From the cell containing the given text, extract its center point as [x, y] coordinate. 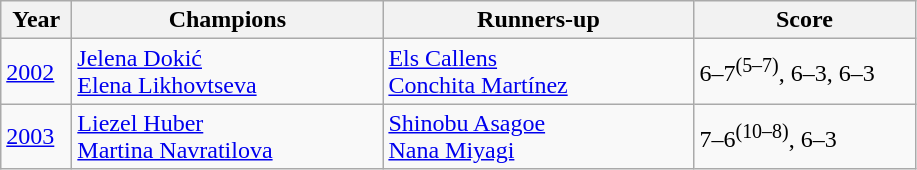
2002 [36, 72]
Shinobu Asagoe Nana Miyagi [538, 136]
Year [36, 20]
Els Callens Conchita Martínez [538, 72]
Liezel Huber Martina Navratilova [228, 136]
Runners-up [538, 20]
Jelena Dokić Elena Likhovtseva [228, 72]
7–6(10–8), 6–3 [804, 136]
6–7(5–7), 6–3, 6–3 [804, 72]
2003 [36, 136]
Score [804, 20]
Champions [228, 20]
